Extract the (X, Y) coordinate from the center of the cell holding the provided text.  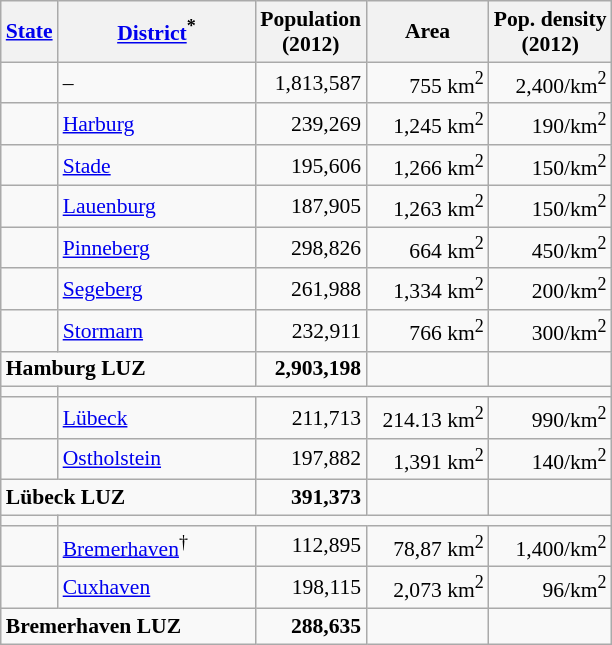
298,826 (310, 248)
1,391 km2 (428, 460)
140/km2 (550, 460)
1,813,587 (310, 82)
200/km2 (550, 290)
Bremerhaven† (157, 546)
211,713 (310, 418)
District* (157, 32)
Lübeck (157, 418)
112,895 (310, 546)
96/km2 (550, 588)
– (157, 82)
232,911 (310, 330)
214.13 km2 (428, 418)
Stormarn (157, 330)
239,269 (310, 124)
Harburg (157, 124)
Segeberg (157, 290)
Lauenburg (157, 206)
195,606 (310, 166)
Hamburg LUZ (128, 370)
300/km2 (550, 330)
198,115 (310, 588)
197,882 (310, 460)
755 km2 (428, 82)
Bremerhaven LUZ (128, 626)
Lübeck LUZ (128, 498)
Pop. density (2012) (550, 32)
1,400/km2 (550, 546)
Pinneberg (157, 248)
State (30, 32)
261,988 (310, 290)
990/km2 (550, 418)
78,87 km2 (428, 546)
1,263 km2 (428, 206)
450/km2 (550, 248)
1,334 km2 (428, 290)
1,266 km2 (428, 166)
664 km2 (428, 248)
Area (428, 32)
391,373 (310, 498)
187,905 (310, 206)
190/km2 (550, 124)
2,073 km2 (428, 588)
2,903,198 (310, 370)
Stade (157, 166)
288,635 (310, 626)
766 km2 (428, 330)
Population (2012) (310, 32)
Cuxhaven (157, 588)
2,400/km2 (550, 82)
1,245 km2 (428, 124)
Ostholstein (157, 460)
